Locate the cell with the specified text and output its [X, Y] center coordinate. 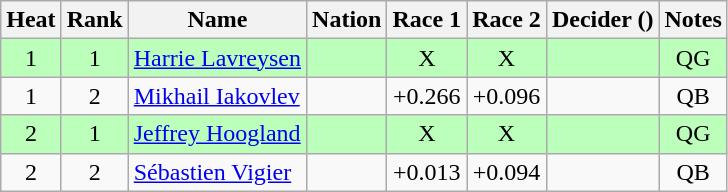
Notes [693, 20]
+0.266 [427, 96]
Harrie Lavreysen [217, 58]
Decider () [602, 20]
Race 1 [427, 20]
Sébastien Vigier [217, 172]
Name [217, 20]
Nation [347, 20]
Mikhail Iakovlev [217, 96]
Race 2 [507, 20]
Rank [94, 20]
+0.013 [427, 172]
+0.094 [507, 172]
+0.096 [507, 96]
Jeffrey Hoogland [217, 134]
Heat [31, 20]
